Provide the (X, Y) coordinate of the cell's center where the given text is located.  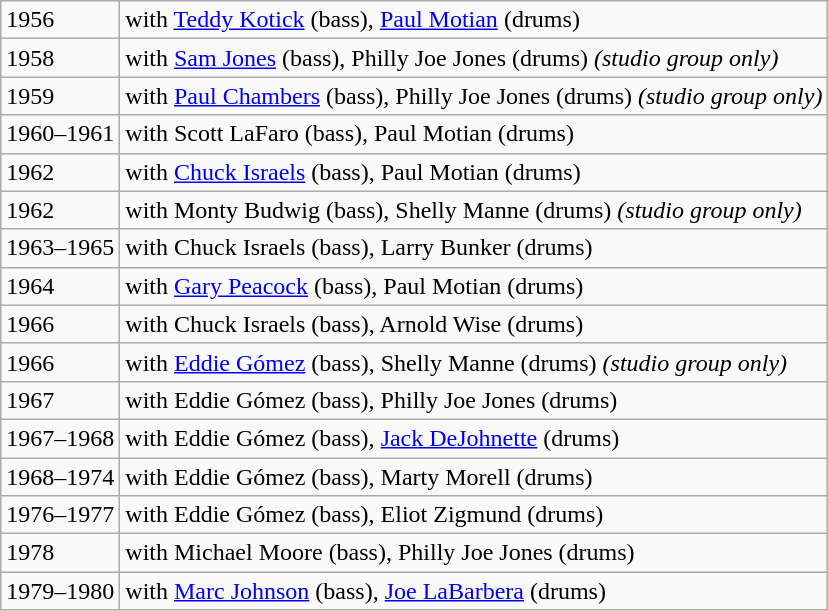
1979–1980 (60, 591)
1960–1961 (60, 134)
with Teddy Kotick (bass), Paul Motian (drums) (474, 20)
with Eddie Gómez (bass), Jack DeJohnette (drums) (474, 438)
1959 (60, 96)
1968–1974 (60, 477)
1967–1968 (60, 438)
with Monty Budwig (bass), Shelly Manne (drums) (studio group only) (474, 210)
with Eddie Gómez (bass), Eliot Zigmund (drums) (474, 515)
with Eddie Gómez (bass), Shelly Manne (drums) (studio group only) (474, 362)
1964 (60, 286)
1976–1977 (60, 515)
with Michael Moore (bass), Philly Joe Jones (drums) (474, 553)
with Scott LaFaro (bass), Paul Motian (drums) (474, 134)
with Eddie Gómez (bass), Philly Joe Jones (drums) (474, 400)
1956 (60, 20)
1958 (60, 58)
with Paul Chambers (bass), Philly Joe Jones (drums) (studio group only) (474, 96)
1978 (60, 553)
1963–1965 (60, 248)
with Chuck Israels (bass), Arnold Wise (drums) (474, 324)
1967 (60, 400)
with Chuck Israels (bass), Larry Bunker (drums) (474, 248)
with Marc Johnson (bass), Joe LaBarbera (drums) (474, 591)
with Chuck Israels (bass), Paul Motian (drums) (474, 172)
with Gary Peacock (bass), Paul Motian (drums) (474, 286)
with Sam Jones (bass), Philly Joe Jones (drums) (studio group only) (474, 58)
with Eddie Gómez (bass), Marty Morell (drums) (474, 477)
